Determine the [X, Y] coordinate at the center of the cell enclosing the given text.  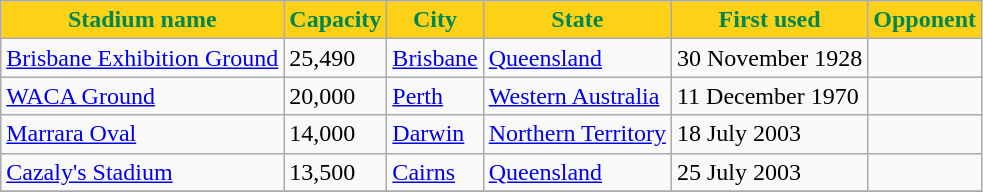
Northern Territory [577, 134]
Marrara Oval [142, 134]
11 December 1970 [769, 96]
Cazaly's Stadium [142, 172]
14,000 [336, 134]
Brisbane [435, 58]
Cairns [435, 172]
Capacity [336, 20]
First used [769, 20]
30 November 1928 [769, 58]
20,000 [336, 96]
Western Australia [577, 96]
18 July 2003 [769, 134]
Stadium name [142, 20]
Brisbane Exhibition Ground [142, 58]
Darwin [435, 134]
City [435, 20]
WACA Ground [142, 96]
Opponent [925, 20]
25,490 [336, 58]
25 July 2003 [769, 172]
Perth [435, 96]
13,500 [336, 172]
State [577, 20]
